Output the (x, y) coordinate of the center of the cell containing the given text.  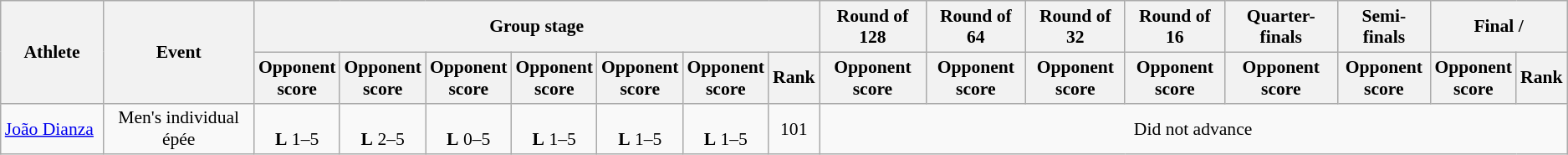
L 0–5 (468, 129)
Round of 16 (1174, 27)
Athlete (52, 52)
Men's individual épée (179, 129)
101 (794, 129)
Event (179, 52)
João Dianza (52, 129)
Group stage (537, 27)
Final / (1499, 27)
Round of 64 (975, 27)
Quarter-finals (1281, 27)
Did not advance (1193, 129)
Round of 128 (873, 27)
Semi-finals (1383, 27)
L 2–5 (383, 129)
Round of 32 (1075, 27)
